Capture the cell that displays the provided text and extract its [x, y] central coordinate. 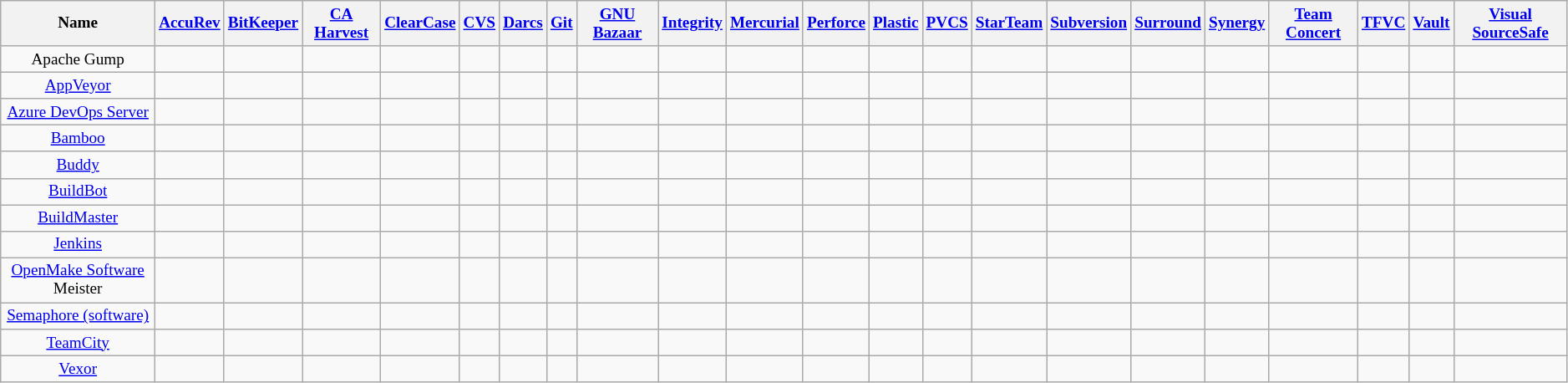
GNU Bazaar [617, 23]
PVCS [947, 23]
Buddy [79, 165]
OpenMake Software Meister [79, 280]
AppVeyor [79, 85]
Vexor [79, 369]
Jenkins [79, 244]
CA Harvest [342, 23]
Name [79, 23]
Mercurial [764, 23]
BitKeeper [262, 23]
BuildBot [79, 191]
BuildMaster [79, 218]
Azure DevOps Server [79, 112]
Perforce [835, 23]
Bamboo [79, 139]
Darcs [523, 23]
Integrity [693, 23]
ClearCase [420, 23]
Visual SourceSafe [1510, 23]
TeamCity [79, 343]
Git [561, 23]
AccuRev [190, 23]
Vault [1432, 23]
CVS [480, 23]
Semaphore (software) [79, 316]
Apache Gump [79, 59]
StarTeam [1009, 23]
Plastic [896, 23]
Team Concert [1313, 23]
Subversion [1089, 23]
Synergy [1236, 23]
TFVC [1383, 23]
Surround [1168, 23]
